Return the (X, Y) coordinate for the center point of the cell that contains the specified text.  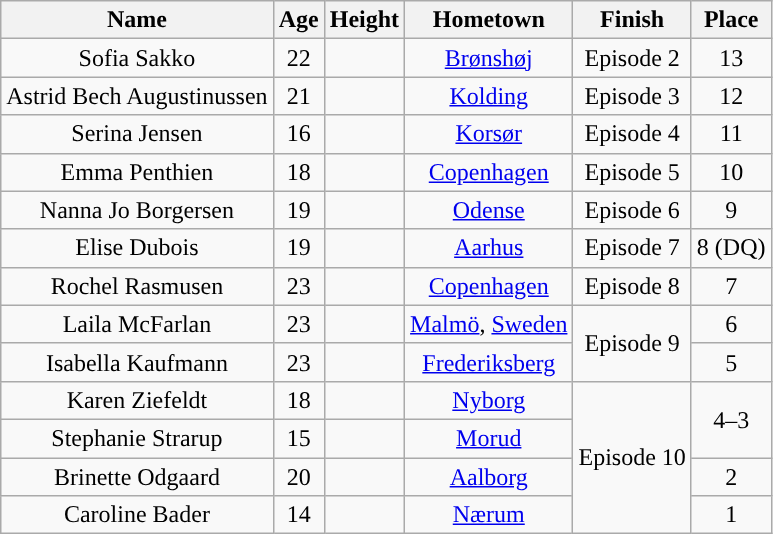
15 (298, 438)
Nyborg (489, 400)
Laila McFarlan (137, 324)
13 (731, 58)
Nærum (489, 515)
Astrid Bech Augustinussen (137, 96)
Frederiksberg (489, 362)
Kolding (489, 96)
Brinette Odgaard (137, 477)
Episode 4 (632, 134)
Episode 10 (632, 457)
6 (731, 324)
22 (298, 58)
2 (731, 477)
21 (298, 96)
20 (298, 477)
Stephanie Strarup (137, 438)
16 (298, 134)
Episode 3 (632, 96)
11 (731, 134)
Episode 6 (632, 210)
9 (731, 210)
Episode 9 (632, 343)
Nanna Jo Borgersen (137, 210)
Age (298, 20)
Caroline Bader (137, 515)
4–3 (731, 419)
Episode 7 (632, 248)
Aarhus (489, 248)
8 (DQ) (731, 248)
Serina Jensen (137, 134)
7 (731, 286)
1 (731, 515)
Korsør (489, 134)
Elise Dubois (137, 248)
Isabella Kaufmann (137, 362)
Episode 8 (632, 286)
Karen Ziefeldt (137, 400)
Finish (632, 20)
Place (731, 20)
14 (298, 515)
Hometown (489, 20)
Odense (489, 210)
Name (137, 20)
Episode 5 (632, 172)
Morud (489, 438)
Brønshøj (489, 58)
Malmö, Sweden (489, 324)
12 (731, 96)
5 (731, 362)
Height (364, 20)
Emma Penthien (137, 172)
10 (731, 172)
Aalborg (489, 477)
Rochel Rasmusen (137, 286)
Sofia Sakko (137, 58)
Episode 2 (632, 58)
